Provide the [x, y] coordinate of the cell's center where the given text is located.  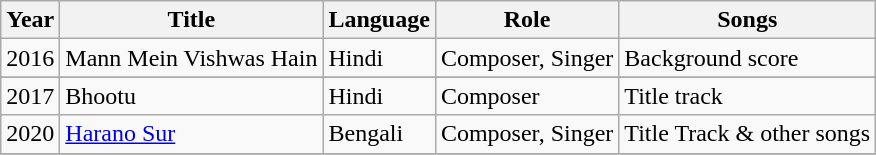
2020 [30, 134]
Songs [748, 20]
2017 [30, 96]
Role [526, 20]
2016 [30, 58]
Title track [748, 96]
Bengali [379, 134]
Language [379, 20]
Harano Sur [192, 134]
Mann Mein Vishwas Hain [192, 58]
Composer [526, 96]
Title Track & other songs [748, 134]
Bhootu [192, 96]
Background score [748, 58]
Title [192, 20]
Year [30, 20]
